Search for the cell housing the specified text and yield its (x, y) center coordinate. 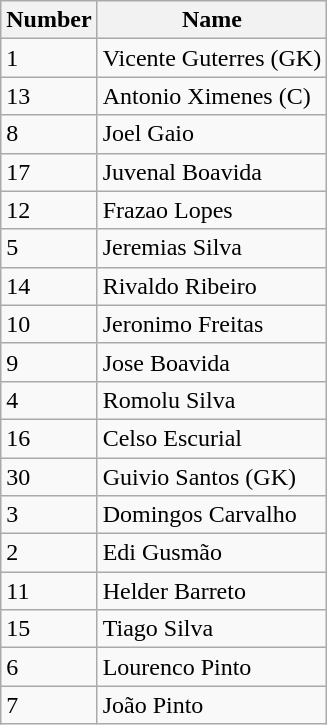
Juvenal Boavida (212, 172)
7 (49, 705)
16 (49, 438)
Joel Gaio (212, 134)
Name (212, 20)
Helder Barreto (212, 591)
3 (49, 515)
Frazao Lopes (212, 210)
Vicente Guterres (GK) (212, 58)
1 (49, 58)
Number (49, 20)
Jose Boavida (212, 362)
Edi Gusmão (212, 553)
João Pinto (212, 705)
Romolu Silva (212, 400)
Jeronimo Freitas (212, 324)
Antonio Ximenes (C) (212, 96)
13 (49, 96)
30 (49, 477)
12 (49, 210)
11 (49, 591)
Rivaldo Ribeiro (212, 286)
Celso Escurial (212, 438)
9 (49, 362)
Lourenco Pinto (212, 667)
Jeremias Silva (212, 248)
15 (49, 629)
5 (49, 248)
8 (49, 134)
Guivio Santos (GK) (212, 477)
17 (49, 172)
14 (49, 286)
Tiago Silva (212, 629)
10 (49, 324)
Domingos Carvalho (212, 515)
6 (49, 667)
4 (49, 400)
2 (49, 553)
